Capture the cell that displays the provided text and extract its (X, Y) central coordinate. 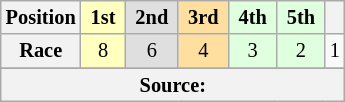
4th (253, 17)
Source: (173, 85)
3 (253, 51)
4 (203, 51)
3rd (203, 17)
Position (41, 17)
2 (301, 51)
5th (301, 17)
1 (335, 51)
8 (104, 51)
Race (41, 51)
1st (104, 17)
6 (152, 51)
2nd (152, 17)
